Determine the (x, y) coordinate at the center of the cell enclosing the given text.  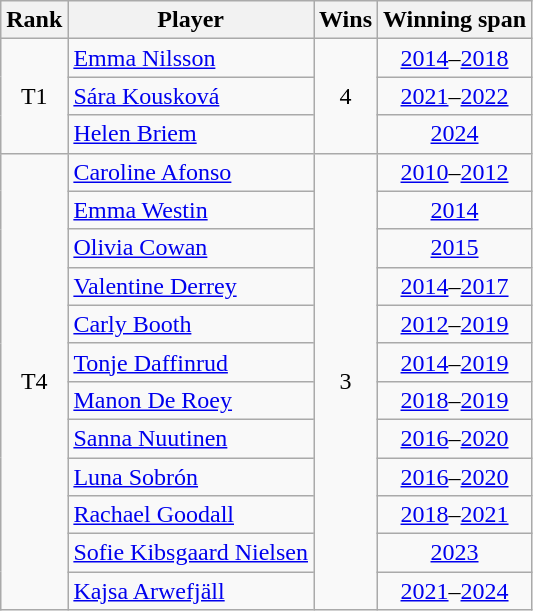
Sofie Kibsgaard Nielsen (191, 553)
Player (191, 20)
Caroline Afonso (191, 172)
Emma Nilsson (191, 58)
2024 (455, 134)
Sára Kousková (191, 96)
3 (346, 382)
2014–2017 (455, 286)
Olivia Cowan (191, 248)
Manon De Roey (191, 400)
2023 (455, 553)
2014 (455, 210)
2018–2021 (455, 515)
2018–2019 (455, 400)
Winning span (455, 20)
Kajsa Arwefjäll (191, 591)
Valentine Derrey (191, 286)
2021–2022 (455, 96)
Luna Sobrón (191, 477)
Helen Briem (191, 134)
2014–2018 (455, 58)
Emma Westin (191, 210)
Wins (346, 20)
T1 (34, 96)
2014–2019 (455, 362)
2021–2024 (455, 591)
Sanna Nuutinen (191, 438)
2012–2019 (455, 324)
2015 (455, 248)
4 (346, 96)
Rank (34, 20)
Tonje Daffinrud (191, 362)
T4 (34, 382)
2010–2012 (455, 172)
Rachael Goodall (191, 515)
Carly Booth (191, 324)
